Search for the cell housing the specified text and yield its (X, Y) center coordinate. 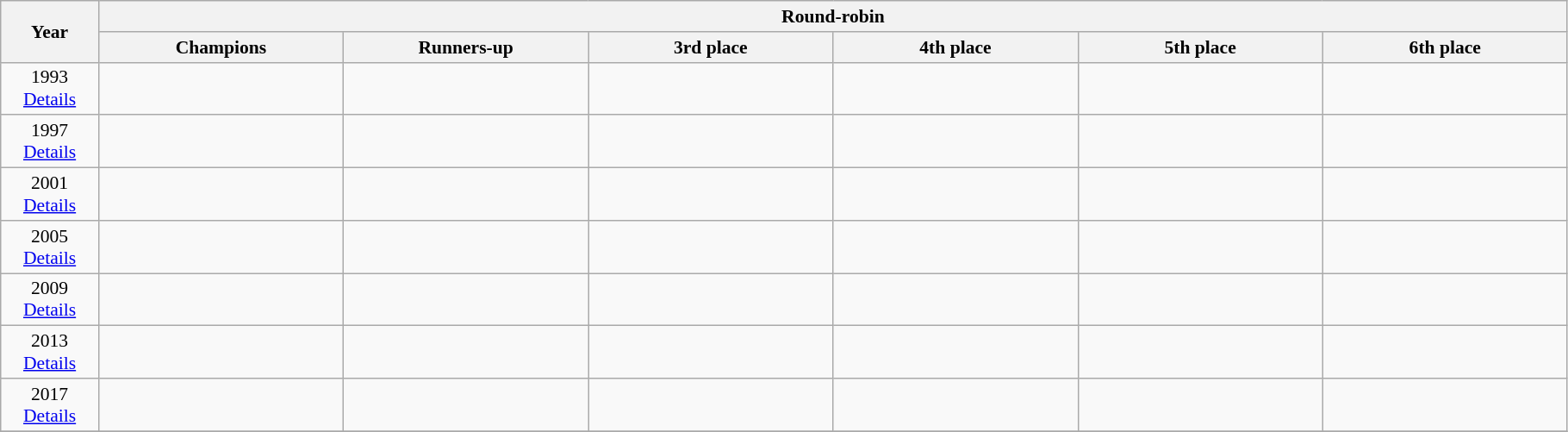
1993Details (50, 88)
3rd place (711, 47)
1997Details (50, 141)
Runners-up (466, 47)
Year (50, 31)
Champions (221, 47)
2017Details (50, 405)
5th place (1200, 47)
6th place (1445, 47)
4th place (955, 47)
Round-robin (832, 16)
2013Details (50, 352)
2005Details (50, 247)
2001Details (50, 195)
2009Details (50, 300)
